Determine the [X, Y] coordinate at the center of the cell enclosing the given text.  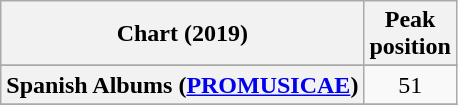
Chart (2019) [182, 34]
Peakposition [410, 34]
51 [410, 85]
Spanish Albums (PROMUSICAE) [182, 85]
